Return (X, Y) of the center of cell containing provided text 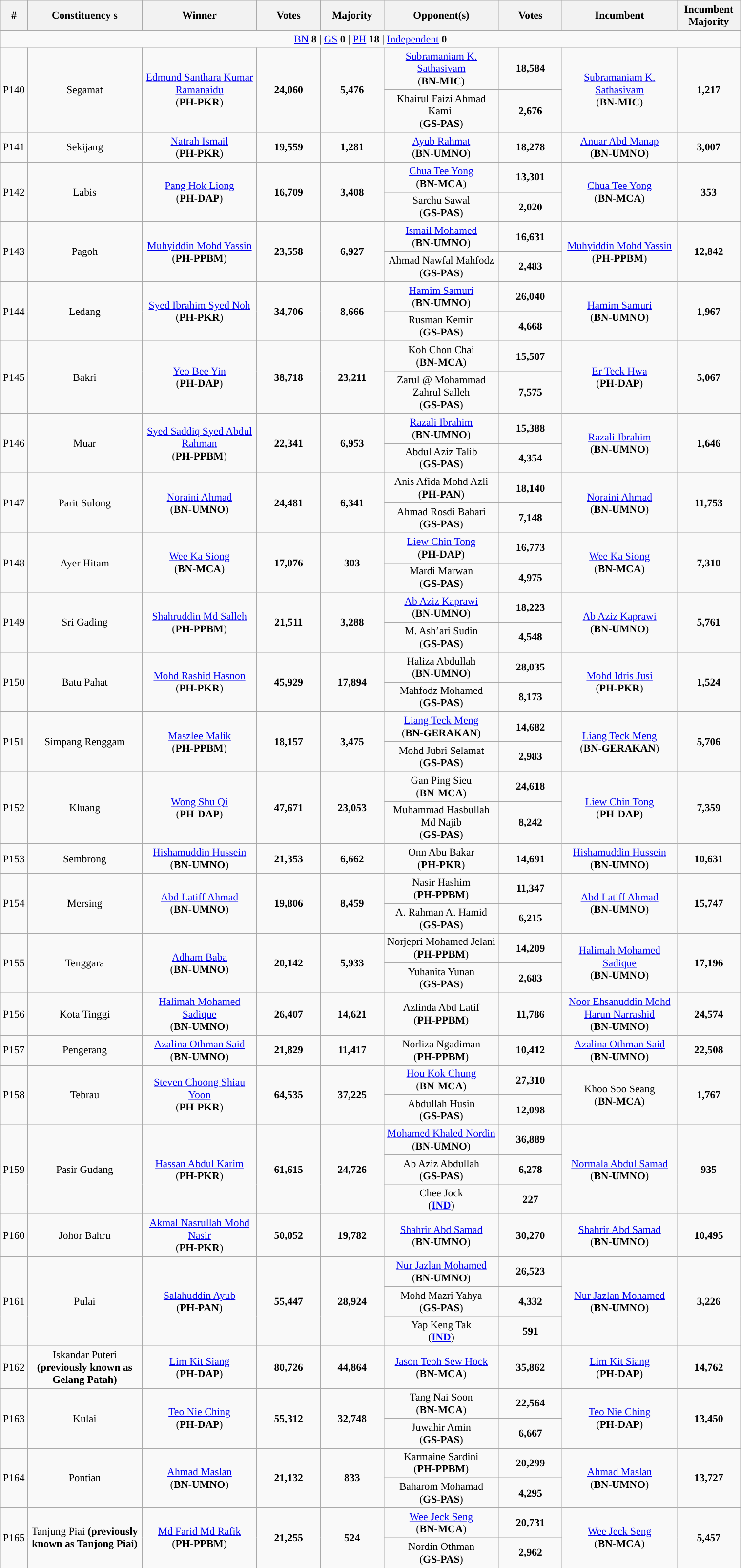
Winner (199, 16)
Labis (85, 192)
24,060 (288, 90)
Chee Jock (IND) (441, 1199)
18,584 (531, 69)
6,953 (352, 443)
4,354 (531, 458)
Kulai (85, 1419)
A. Rahman A. Hamid (GS-PAS) (441, 918)
Tanjung Piai (previously known as Tanjong Piai) (85, 1538)
3,007 (709, 147)
Md Farid Md Rafik(PH-PPBM) (199, 1538)
Rusman Kemin (GS-PAS) (441, 326)
45,929 (288, 682)
14,762 (709, 1367)
23,211 (352, 377)
16,709 (288, 192)
1,767 (709, 1095)
11,347 (531, 889)
Ayub Rahmat (BN-UMNO) (441, 147)
8,666 (352, 312)
Sarchu Sawal (GS-PAS) (441, 207)
26,040 (531, 297)
10,495 (709, 1235)
15,747 (709, 903)
26,407 (288, 1015)
Incumbent (620, 16)
64,535 (288, 1095)
24,481 (288, 503)
50,052 (288, 1235)
P151 (14, 742)
12,842 (709, 252)
28,924 (352, 1302)
M. Ash’ari Sudin (GS-PAS) (441, 638)
Abdul Aziz Talib (GS-PAS) (441, 458)
4,668 (531, 326)
10,631 (709, 858)
13,301 (531, 177)
P147 (14, 503)
14,682 (531, 727)
Norliza Ngadiman (PH-PPBM) (441, 1050)
Onn Abu Bakar (PH-PKR) (441, 858)
Baharom Mohamad (GS-PAS) (441, 1493)
1,967 (709, 312)
18,140 (531, 488)
Muar (85, 443)
18,223 (531, 607)
Parit Sulong (85, 503)
833 (352, 1478)
Edmund Santhara Kumar Ramanaidu (PH-PKR) (199, 90)
3,408 (352, 192)
Pasir Gudang (85, 1170)
Mohamed Khaled Nordin (BN-UMNO) (441, 1140)
Jason Teoh Sew Hock (BN-MCA) (441, 1367)
Mohd Idris Jusi (PH-PKR) (620, 682)
18,278 (531, 147)
P145 (14, 377)
27,310 (531, 1080)
Ahmad Nawfal Mahfodz (GS-PAS) (441, 267)
35,862 (531, 1367)
13,450 (709, 1419)
Mohd Jubri Selamat (GS-PAS) (441, 757)
26,523 (531, 1272)
5,761 (709, 623)
Tenggara (85, 963)
21,829 (288, 1050)
21,353 (288, 858)
P146 (14, 443)
Haliza Abdullah (BN-UMNO) (441, 667)
4,295 (531, 1493)
P161 (14, 1302)
P149 (14, 623)
Kluang (85, 808)
16,631 (531, 237)
P150 (14, 682)
Yuhanita Yunan (GS-PAS) (441, 979)
P160 (14, 1235)
1,524 (709, 682)
14,209 (531, 948)
18,157 (288, 742)
23,053 (352, 808)
Gan Ping Sieu (BN-MCA) (441, 786)
# (14, 16)
19,559 (288, 147)
P156 (14, 1015)
P142 (14, 192)
8,173 (531, 697)
47,671 (288, 808)
6,341 (352, 503)
21,132 (288, 1478)
Ab Aziz Abdullah (GS-PAS) (441, 1170)
Nordin Othman (GS-PAS) (441, 1553)
P165 (14, 1538)
24,574 (709, 1015)
2,983 (531, 757)
7,148 (531, 518)
6,662 (352, 858)
5,933 (352, 963)
30,270 (531, 1235)
935 (709, 1170)
11,786 (531, 1015)
5,476 (352, 90)
Pagoh (85, 252)
Syed Saddiq Syed Abdul Rahman (PH-PPBM) (199, 443)
Ahmad Rosdi Bahari (GS-PAS) (441, 518)
32,748 (352, 1419)
15,388 (531, 429)
20,299 (531, 1463)
1,281 (352, 147)
Nasir Hashim (PH-PPBM) (441, 889)
Tebrau (85, 1095)
37,225 (352, 1095)
2,683 (531, 979)
Hassan Abdul Karim (PH-PKR) (199, 1170)
20,731 (531, 1523)
Ismail Mohamed (BN-UMNO) (441, 237)
11,753 (709, 503)
Iskandar Puteri (previously known as Gelang Patah) (85, 1367)
Khoo Soo Seang (BN-MCA) (620, 1095)
591 (531, 1331)
P141 (14, 147)
P154 (14, 903)
Yeo Bee Yin (PH-DAP) (199, 377)
Pontian (85, 1478)
Anis Afida Mohd Azli (PH-PAN) (441, 488)
Sekijang (85, 147)
80,726 (288, 1367)
Ayer Hitam (85, 563)
3,475 (352, 742)
Yap Keng Tak (IND) (441, 1331)
7,310 (709, 563)
21,511 (288, 623)
Pulai (85, 1302)
Noor Ehsanuddin Mohd Harun Narrashid (BN-UMNO) (620, 1015)
Mersing (85, 903)
6,927 (352, 252)
44,864 (352, 1367)
Koh Chon Chai (BN-MCA) (441, 356)
Tang Nai Soon (BN-MCA) (441, 1403)
Hou Kok Chung (BN-MCA) (441, 1080)
20,142 (288, 963)
Norjepri Mohamed Jelani (PH-PPBM) (441, 948)
Mohd Rashid Hasnon (PH-PKR) (199, 682)
Er Teck Hwa (PH-DAP) (620, 377)
17,076 (288, 563)
22,508 (709, 1050)
Ledang (85, 312)
Wong Shu Qi (PH-DAP) (199, 808)
11,417 (352, 1050)
Zarul @ Mohammad Zahrul Salleh (GS-PAS) (441, 393)
Anuar Abd Manap (BN-UMNO) (620, 147)
8,459 (352, 903)
55,447 (288, 1302)
22,341 (288, 443)
4,332 (531, 1302)
P155 (14, 963)
Azlinda Abd Latif (PH-PPBM) (441, 1015)
P153 (14, 858)
2,676 (531, 111)
Sri Gading (85, 623)
2,962 (531, 1553)
Shahruddin Md Salleh(PH-PPBM) (199, 623)
7,575 (531, 393)
Khairul Faizi Ahmad Kamil (GS-PAS) (441, 111)
36,889 (531, 1140)
Mahfodz Mohamed (GS-PAS) (441, 697)
P140 (14, 90)
Majority (352, 16)
Pengerang (85, 1050)
19,782 (352, 1235)
Natrah Ismail (PH-PKR) (199, 147)
4,548 (531, 638)
Simpang Renggam (85, 742)
Pang Hok Liong (PH-DAP) (199, 192)
14,691 (531, 858)
55,312 (288, 1419)
Juwahir Amin (GS-PAS) (441, 1434)
24,726 (352, 1170)
Karmaine Sardini (PH-PPBM) (441, 1463)
BN 8 | GS 0 | PH 18 | Independent 0 (370, 39)
3,288 (352, 623)
6,667 (531, 1434)
P163 (14, 1419)
14,621 (352, 1015)
5,706 (709, 742)
2,020 (531, 207)
23,558 (288, 252)
4,975 (531, 577)
Kota Tinggi (85, 1015)
2,483 (531, 267)
Johor Bahru (85, 1235)
13,727 (709, 1478)
Normala Abdul Samad (BN-UMNO) (620, 1170)
Mardi Marwan (GS-PAS) (441, 577)
Abdullah Husin (GS-PAS) (441, 1110)
303 (352, 563)
Akmal Nasrullah Mohd Nasir (PH-PKR) (199, 1235)
Salahuddin Ayub (PH-PAN) (199, 1302)
P152 (14, 808)
22,564 (531, 1403)
21,255 (288, 1538)
17,196 (709, 963)
Bakri (85, 377)
Constituency s (85, 16)
227 (531, 1199)
Syed Ibrahim Syed Noh (PH-PKR) (199, 312)
Adham Baba (BN-UMNO) (199, 963)
6,278 (531, 1170)
Opponent(s) (441, 16)
P143 (14, 252)
P144 (14, 312)
34,706 (288, 312)
15,507 (531, 356)
24,618 (531, 786)
Maszlee Malik (PH-PPBM) (199, 742)
P164 (14, 1478)
1,217 (709, 90)
5,457 (709, 1538)
38,718 (288, 377)
6,215 (531, 918)
12,098 (531, 1110)
17,894 (352, 682)
10,412 (531, 1050)
19,806 (288, 903)
8,242 (531, 822)
Segamat (85, 90)
353 (709, 192)
Steven Choong Shiau Yoon (PH-PKR) (199, 1095)
P162 (14, 1367)
5,067 (709, 377)
Sembrong (85, 858)
Mohd Mazri Yahya (GS-PAS) (441, 1302)
P157 (14, 1050)
Muhammad Hasbullah Md Najib (GS-PAS) (441, 822)
28,035 (531, 667)
P159 (14, 1170)
3,226 (709, 1302)
P158 (14, 1095)
16,773 (531, 548)
7,359 (709, 808)
P148 (14, 563)
Incumbent Majority (709, 16)
61,615 (288, 1170)
524 (352, 1538)
1,646 (709, 443)
Batu Pahat (85, 682)
